Find where the given text appears and provide that cell's center as [X, Y] coordinate. 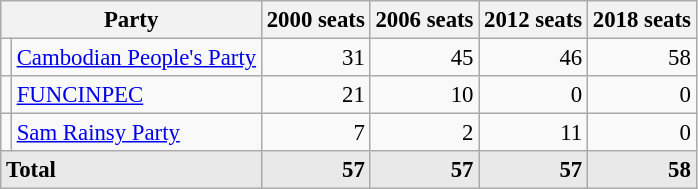
2018 seats [642, 20]
21 [316, 95]
10 [424, 95]
7 [316, 133]
45 [424, 57]
Cambodian People's Party [136, 57]
Total [132, 170]
11 [534, 133]
2006 seats [424, 20]
2 [424, 133]
2012 seats [534, 20]
FUNCINPEC [136, 95]
Sam Rainsy Party [136, 133]
2000 seats [316, 20]
31 [316, 57]
Party [132, 20]
46 [534, 57]
